From the cell containing the given text, extract its center point as (X, Y) coordinate. 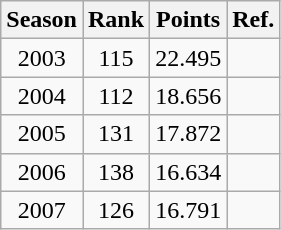
138 (116, 172)
Points (188, 20)
2004 (42, 96)
16.791 (188, 210)
Rank (116, 20)
131 (116, 134)
112 (116, 96)
2005 (42, 134)
2007 (42, 210)
22.495 (188, 58)
18.656 (188, 96)
126 (116, 210)
Ref. (254, 20)
Season (42, 20)
16.634 (188, 172)
17.872 (188, 134)
115 (116, 58)
2006 (42, 172)
2003 (42, 58)
